Search for the cell housing the specified text and yield its [X, Y] center coordinate. 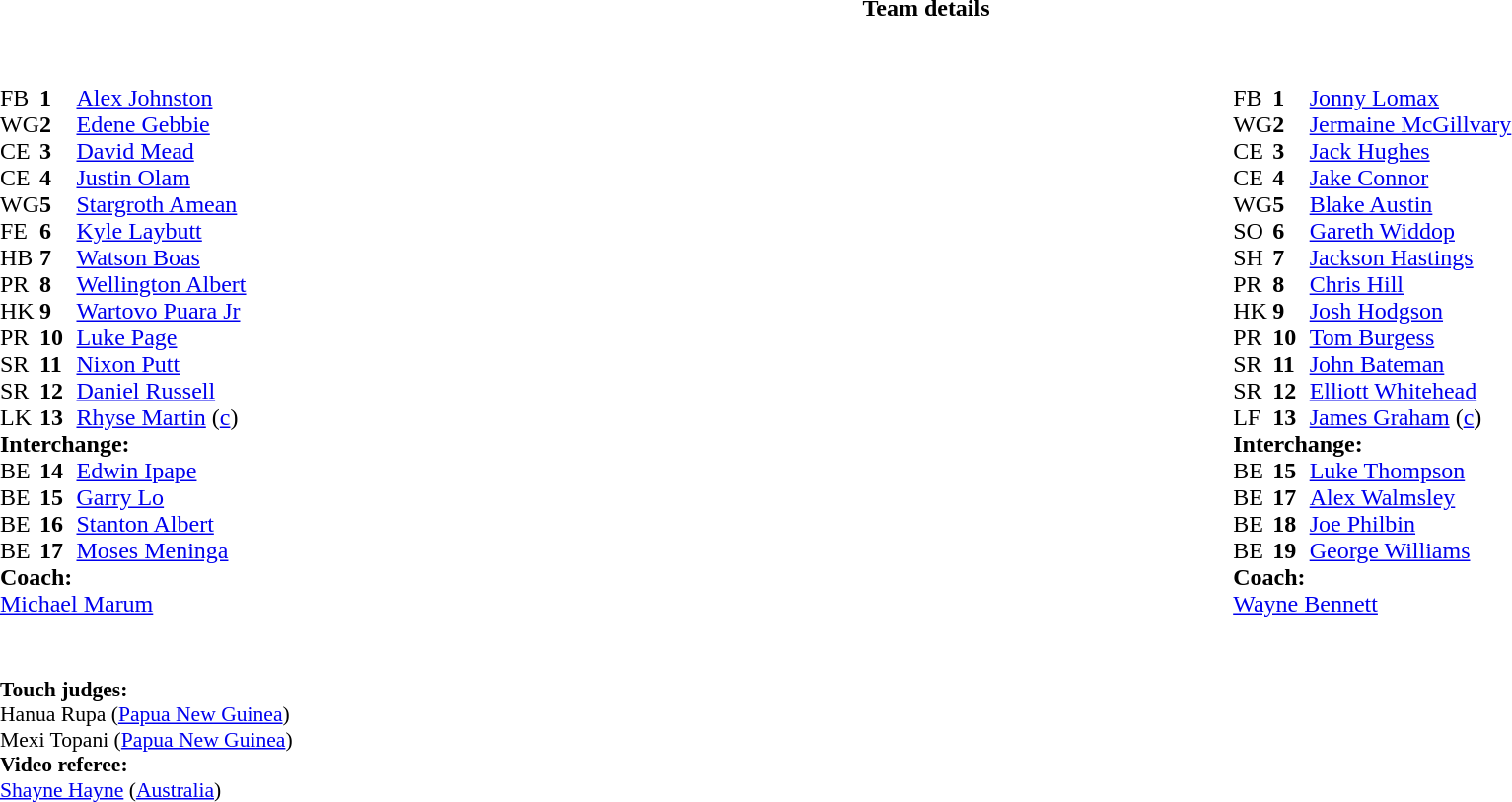
Jonny Lomax [1410, 99]
John Bateman [1410, 365]
Elliott Whitehead [1410, 391]
14 [58, 472]
Jermaine McGillvary [1410, 124]
Stanton Albert [161, 525]
Blake Austin [1410, 205]
Jack Hughes [1410, 152]
Chris Hill [1410, 284]
LF [1253, 418]
16 [58, 525]
Alex Walmsley [1410, 497]
George Williams [1410, 550]
Jackson Hastings [1410, 258]
FE [20, 231]
18 [1291, 525]
Josh Hodgson [1410, 312]
Tom Burgess [1410, 337]
Nixon Putt [161, 365]
Stargroth Amean [161, 205]
Justin Olam [161, 178]
Edwin Ipape [161, 472]
Moses Meninga [161, 550]
Garry Lo [161, 497]
Gareth Widdop [1410, 231]
19 [1291, 550]
Watson Boas [161, 258]
Wartovo Puara Jr [161, 312]
HB [20, 258]
SH [1253, 258]
Rhyse Martin (c) [161, 418]
SO [1253, 231]
Joe Philbin [1410, 525]
Wellington Albert [161, 284]
James Graham (c) [1410, 418]
Kyle Laybutt [161, 231]
LK [20, 418]
Alex Johnston [161, 99]
Jake Connor [1410, 178]
Edene Gebbie [161, 124]
Luke Page [161, 337]
Luke Thompson [1410, 472]
Michael Marum [142, 604]
Daniel Russell [161, 391]
David Mead [161, 152]
